Determine the (x, y) coordinate at the center of the cell enclosing the given text.  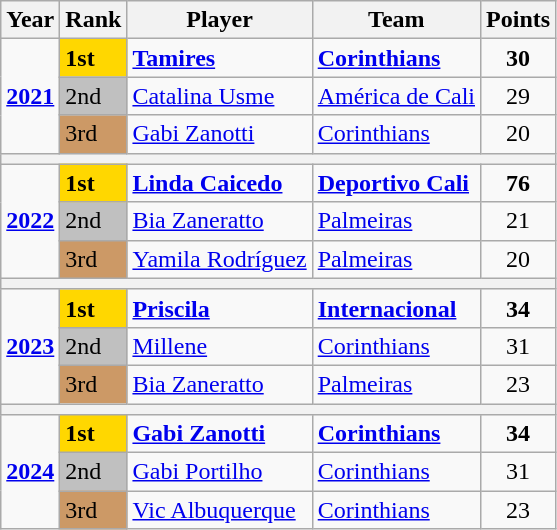
21 (518, 221)
América de Cali (396, 96)
Linda Caicedo (220, 183)
Rank (94, 20)
Deportivo Cali (396, 183)
Tamires (220, 58)
Vic Albuquerque (220, 510)
Gabi Portilho (220, 472)
2023 (30, 346)
Year (30, 20)
2024 (30, 472)
76 (518, 183)
29 (518, 96)
Points (518, 20)
2022 (30, 221)
30 (518, 58)
Priscila (220, 308)
Internacional (396, 308)
2021 (30, 96)
Yamila Rodríguez (220, 259)
Catalina Usme (220, 96)
Player (220, 20)
Millene (220, 346)
Team (396, 20)
